Provide the (x, y) coordinate of the cell's center where the given text is located.  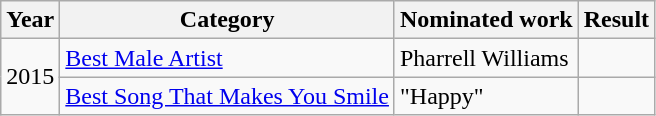
Pharrell Williams (486, 58)
Best Song That Makes You Smile (228, 96)
Result (616, 20)
Year (30, 20)
Nominated work (486, 20)
2015 (30, 77)
Best Male Artist (228, 58)
"Happy" (486, 96)
Category (228, 20)
